From the cell containing the given text, extract its center point as [X, Y] coordinate. 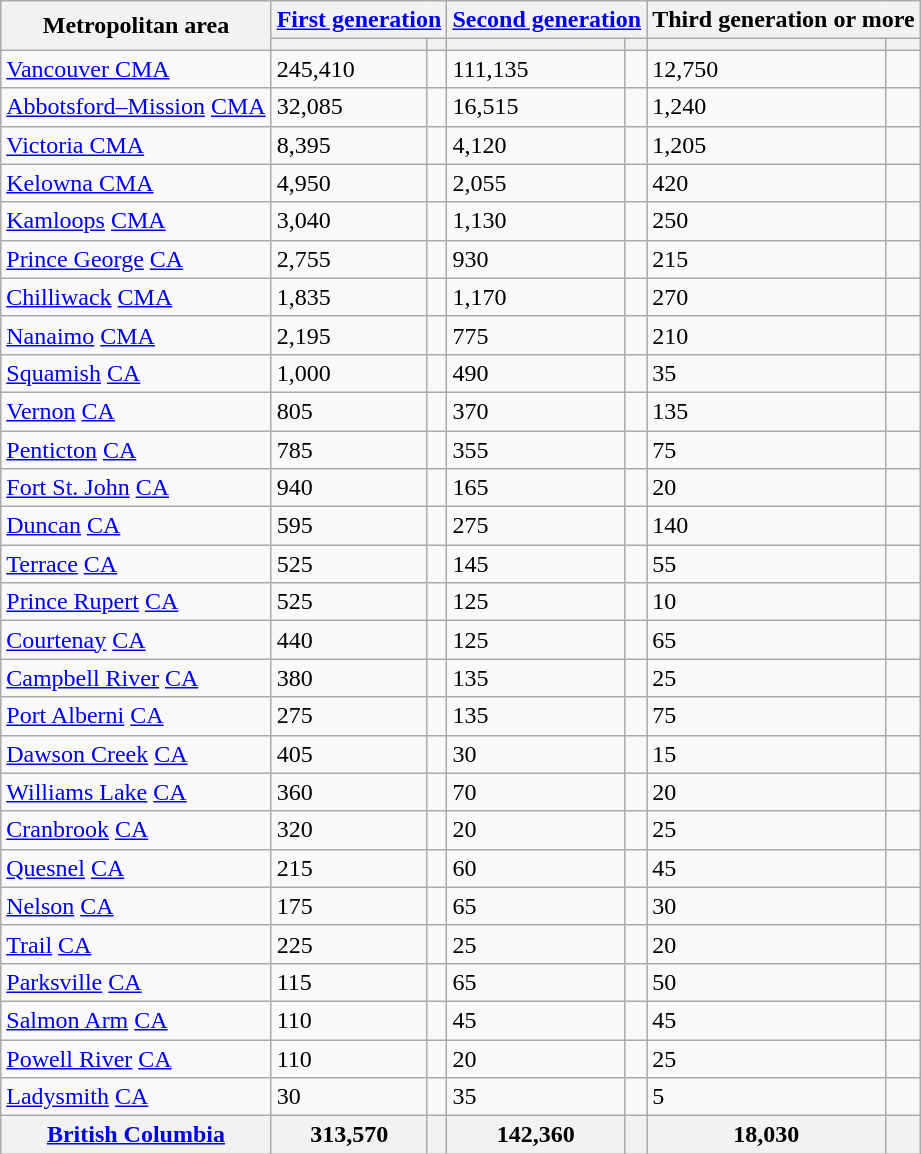
Courtenay CA [136, 640]
Dawson Creek CA [136, 754]
Williams Lake CA [136, 792]
440 [349, 640]
420 [766, 183]
Third generation or more [784, 20]
5 [766, 1097]
Victoria CMA [136, 145]
15 [766, 754]
First generation [359, 20]
2,055 [536, 183]
2,755 [349, 259]
775 [536, 335]
16,515 [536, 107]
115 [349, 982]
1,835 [349, 297]
785 [349, 449]
595 [349, 526]
Kelowna CMA [136, 183]
Vancouver CMA [136, 69]
4,950 [349, 183]
1,240 [766, 107]
1,205 [766, 145]
1,000 [349, 373]
210 [766, 335]
Salmon Arm CA [136, 1020]
1,130 [536, 221]
10 [766, 602]
380 [349, 678]
270 [766, 297]
930 [536, 259]
225 [349, 944]
1,170 [536, 297]
140 [766, 526]
313,570 [349, 1135]
Cranbrook CA [136, 830]
Prince Rupert CA [136, 602]
British Columbia [136, 1135]
Trail CA [136, 944]
Vernon CA [136, 411]
70 [536, 792]
2,195 [349, 335]
18,030 [766, 1135]
Duncan CA [136, 526]
805 [349, 411]
Penticton CA [136, 449]
405 [349, 754]
60 [536, 868]
175 [349, 906]
8,395 [349, 145]
370 [536, 411]
4,120 [536, 145]
Ladysmith CA [136, 1097]
165 [536, 488]
360 [349, 792]
145 [536, 564]
250 [766, 221]
245,410 [349, 69]
Campbell River CA [136, 678]
142,360 [536, 1135]
12,750 [766, 69]
Prince George CA [136, 259]
111,135 [536, 69]
Abbotsford–Mission CMA [136, 107]
55 [766, 564]
940 [349, 488]
32,085 [349, 107]
Terrace CA [136, 564]
Parksville CA [136, 982]
Nelson CA [136, 906]
Kamloops CMA [136, 221]
Second generation [547, 20]
355 [536, 449]
3,040 [349, 221]
Port Alberni CA [136, 716]
Powell River CA [136, 1059]
320 [349, 830]
Quesnel CA [136, 868]
50 [766, 982]
Nanaimo CMA [136, 335]
Metropolitan area [136, 26]
Chilliwack CMA [136, 297]
490 [536, 373]
Squamish CA [136, 373]
Fort St. John CA [136, 488]
